For the text-containing cell, return its midpoint in (X, Y) coordinate format. 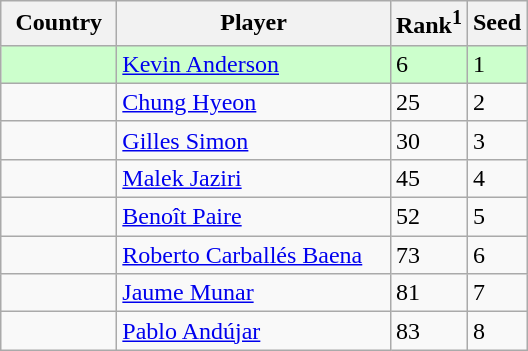
52 (428, 217)
83 (428, 331)
30 (428, 140)
Country (59, 24)
4 (496, 178)
1 (496, 64)
3 (496, 140)
Player (254, 24)
73 (428, 255)
Rank1 (428, 24)
25 (428, 102)
5 (496, 217)
Gilles Simon (254, 140)
7 (496, 293)
Benoît Paire (254, 217)
Kevin Anderson (254, 64)
2 (496, 102)
Roberto Carballés Baena (254, 255)
Seed (496, 24)
Jaume Munar (254, 293)
Pablo Andújar (254, 331)
Chung Hyeon (254, 102)
45 (428, 178)
Malek Jaziri (254, 178)
8 (496, 331)
81 (428, 293)
